From the cell containing the given text, extract its center point as (X, Y) coordinate. 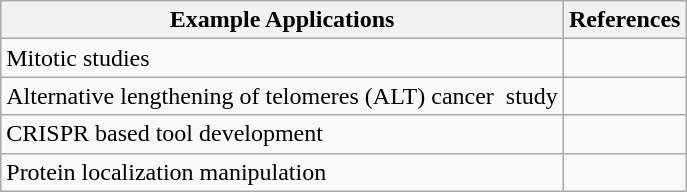
References (624, 20)
Example Applications (282, 20)
Protein localization manipulation (282, 172)
CRISPR based tool development (282, 134)
Alternative lengthening of telomeres (ALT) cancer study (282, 96)
Mitotic studies (282, 58)
